Pinpoint the cell where the given text exists, returning its [x, y] midpoint coordinate. 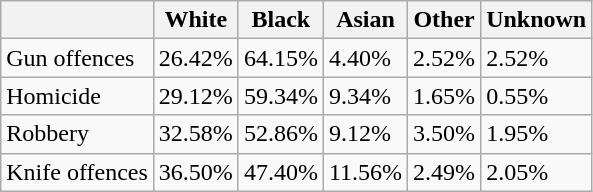
47.40% [280, 172]
Gun offences [78, 58]
Homicide [78, 96]
64.15% [280, 58]
11.56% [365, 172]
1.95% [536, 134]
32.58% [196, 134]
Asian [365, 20]
White [196, 20]
59.34% [280, 96]
9.34% [365, 96]
Black [280, 20]
1.65% [444, 96]
4.40% [365, 58]
26.42% [196, 58]
9.12% [365, 134]
Other [444, 20]
Robbery [78, 134]
Knife offences [78, 172]
Unknown [536, 20]
36.50% [196, 172]
2.49% [444, 172]
29.12% [196, 96]
0.55% [536, 96]
2.05% [536, 172]
3.50% [444, 134]
52.86% [280, 134]
